From the cell containing the given text, extract its center point as (X, Y) coordinate. 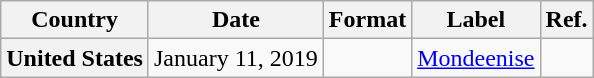
January 11, 2019 (236, 58)
Mondeenise (476, 58)
United States (75, 58)
Label (476, 20)
Ref. (566, 20)
Country (75, 20)
Format (367, 20)
Date (236, 20)
